Provide the [X, Y] coordinate of the cell's center where the given text is located.  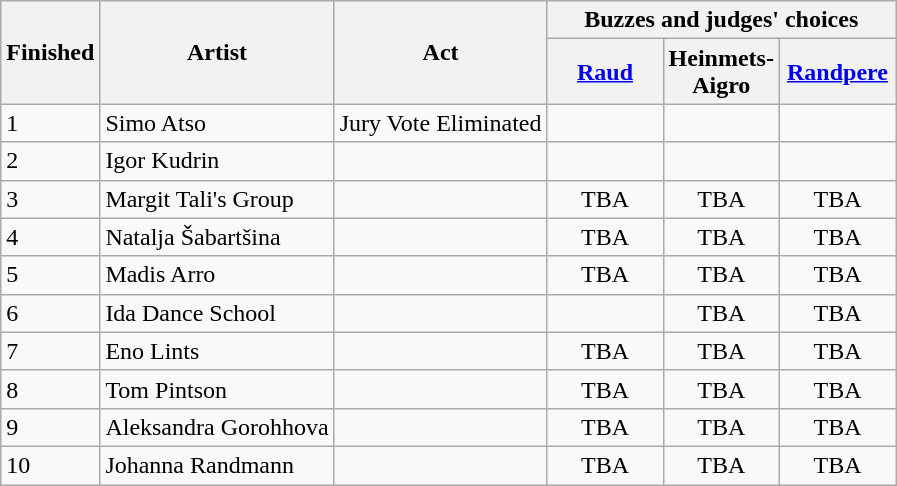
Jury Vote Eliminated [440, 123]
3 [50, 199]
Heinmets-Aigro [721, 72]
9 [50, 427]
Madis Arro [217, 275]
4 [50, 237]
Buzzes and judges' choices [721, 20]
Natalja Šabartšina [217, 237]
Artist [217, 52]
Ida Dance School [217, 313]
Act [440, 52]
2 [50, 161]
Aleksandra Gorohhova [217, 427]
1 [50, 123]
Johanna Randmann [217, 465]
7 [50, 351]
Tom Pintson [217, 389]
Eno Lints [217, 351]
8 [50, 389]
Finished [50, 52]
Igor Kudrin [217, 161]
Margit Tali's Group [217, 199]
Raud [605, 72]
Randpere [837, 72]
10 [50, 465]
6 [50, 313]
5 [50, 275]
Simo Atso [217, 123]
